Return [x, y] of the center of cell containing provided text 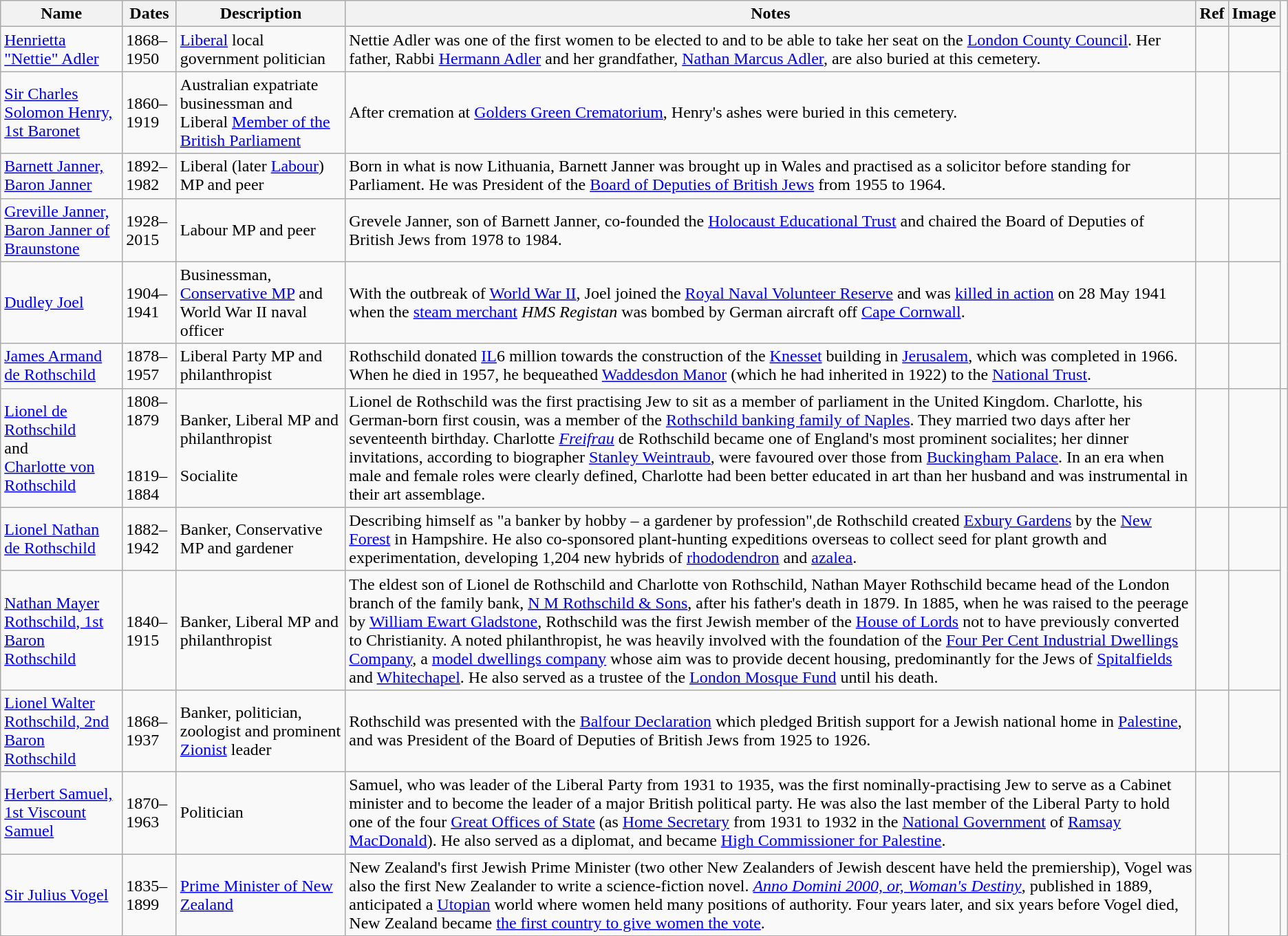
1840–1915 [150, 630]
Name [62, 14]
Liberal (later Labour) MP and peer [261, 176]
Banker, Conservative MP and gardener [261, 539]
Prime Minister of New Zealand [261, 895]
Henrietta "Nettie" Adler [62, 50]
Liberal local government politician [261, 50]
1808–18791819–1884 [150, 447]
Lionel Walter Rothschild, 2nd Baron Rothschild [62, 731]
Sir Charles Solomon Henry, 1st Baronet [62, 113]
After cremation at Golders Green Crematorium, Henry's ashes were buried in this cemetery. [771, 113]
1868–1937 [150, 731]
1868–1950 [150, 50]
1928–2015 [150, 230]
1878–1957 [150, 366]
Ref [1212, 14]
1860–1919 [150, 113]
Banker, Liberal MP and philanthropist [261, 630]
Lionel Nathan de Rothschild [62, 539]
Australian expatriate businessman and Liberal Member of the British Parliament [261, 113]
Nathan Mayer Rothschild, 1st Baron Rothschild [62, 630]
Dates [150, 14]
Notes [771, 14]
Lionel de RothschildandCharlotte von Rothschild [62, 447]
Dudley Joel [62, 303]
1835–1899 [150, 895]
1904–1941 [150, 303]
Politician [261, 812]
Greville Janner, Baron Janner of Braunstone [62, 230]
1870–1963 [150, 812]
Banker, politician, zoologist and prominent Zionist leader [261, 731]
1892–1982 [150, 176]
Banker, Liberal MP and philanthropistSocialite [261, 447]
Liberal Party MP and philanthropist [261, 366]
Labour MP and peer [261, 230]
Businessman, Conservative MP and World War II naval officer [261, 303]
Sir Julius Vogel [62, 895]
Image [1254, 14]
Description [261, 14]
1882–1942 [150, 539]
Herbert Samuel, 1st Viscount Samuel [62, 812]
Barnett Janner, Baron Janner [62, 176]
James Armand de Rothschild [62, 366]
